Scan for the cell matching the given text and deliver its [x, y] coordinate at center. 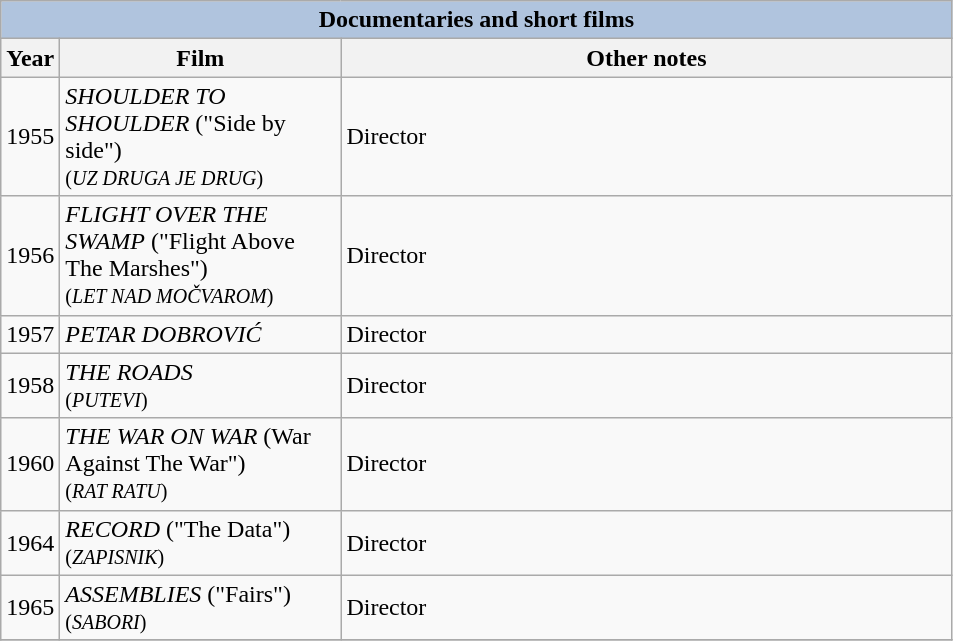
Film [200, 58]
1960 [30, 464]
RECORD ("The Data") (ZAPISNIK) [200, 542]
SHOULDER TO SHOULDER ("Side by side")(UZ DRUGA JE DRUG) [200, 136]
Documentaries and short films [476, 20]
THE ROADS(PUTEVI) [200, 386]
THE WAR ON WAR (War Against The War") (RAT RATU) [200, 464]
Year [30, 58]
ASSEMBLIES ("Fairs") (SABORI) [200, 608]
1958 [30, 386]
Other notes [646, 58]
1955 [30, 136]
1957 [30, 334]
FLIGHT OVER THE SWAMP ("Flight Above The Marshes") (LET NAD MOČVAROM) [200, 256]
PETAR DOBROVIĆ [200, 334]
1956 [30, 256]
1964 [30, 542]
1965 [30, 608]
